From the cell containing the given text, extract its center point as [x, y] coordinate. 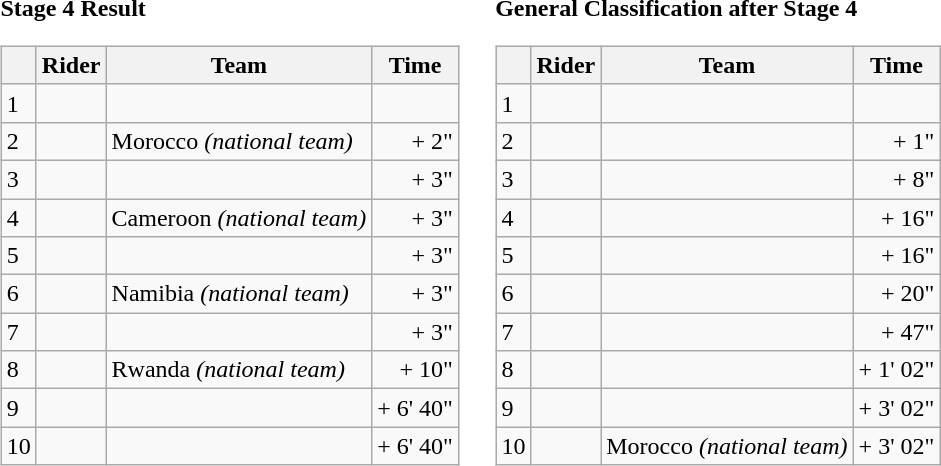
+ 20" [896, 294]
Namibia (national team) [239, 294]
+ 2" [416, 141]
Cameroon (national team) [239, 217]
+ 10" [416, 370]
+ 1" [896, 141]
Rwanda (national team) [239, 370]
+ 8" [896, 179]
+ 1' 02" [896, 370]
+ 47" [896, 332]
